Return [x, y] of the center of cell containing provided text 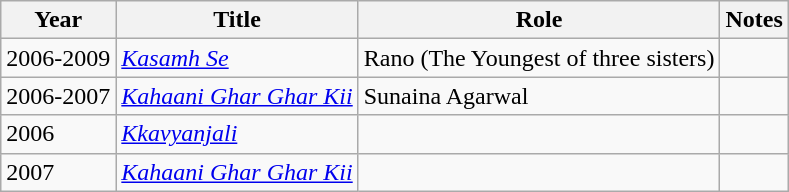
2007 [58, 172]
Sunaina Agarwal [539, 96]
Notes [754, 20]
Kkavyanjali [237, 134]
2006-2009 [58, 58]
Year [58, 20]
Role [539, 20]
Title [237, 20]
Rano (The Youngest of three sisters) [539, 58]
Kasamh Se [237, 58]
2006-2007 [58, 96]
2006 [58, 134]
